Capture the cell that displays the provided text and extract its (x, y) central coordinate. 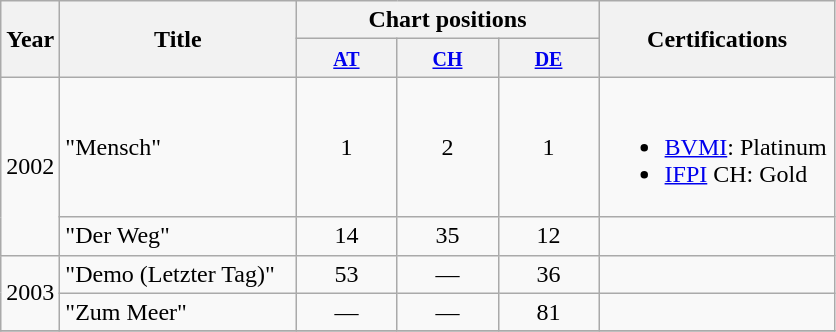
"Zum Meer" (178, 312)
DE (548, 58)
53 (346, 274)
"Mensch" (178, 147)
AT (346, 58)
Chart positions (448, 20)
Title (178, 39)
Year (30, 39)
CH (448, 58)
12 (548, 236)
2 (448, 147)
2002 (30, 166)
"Demo (Letzter Tag)" (178, 274)
2003 (30, 293)
Certifications (717, 39)
36 (548, 274)
BVMI: PlatinumIFPI CH: Gold (717, 147)
14 (346, 236)
35 (448, 236)
81 (548, 312)
"Der Weg" (178, 236)
